From the cell containing the given text, extract its center point as (x, y) coordinate. 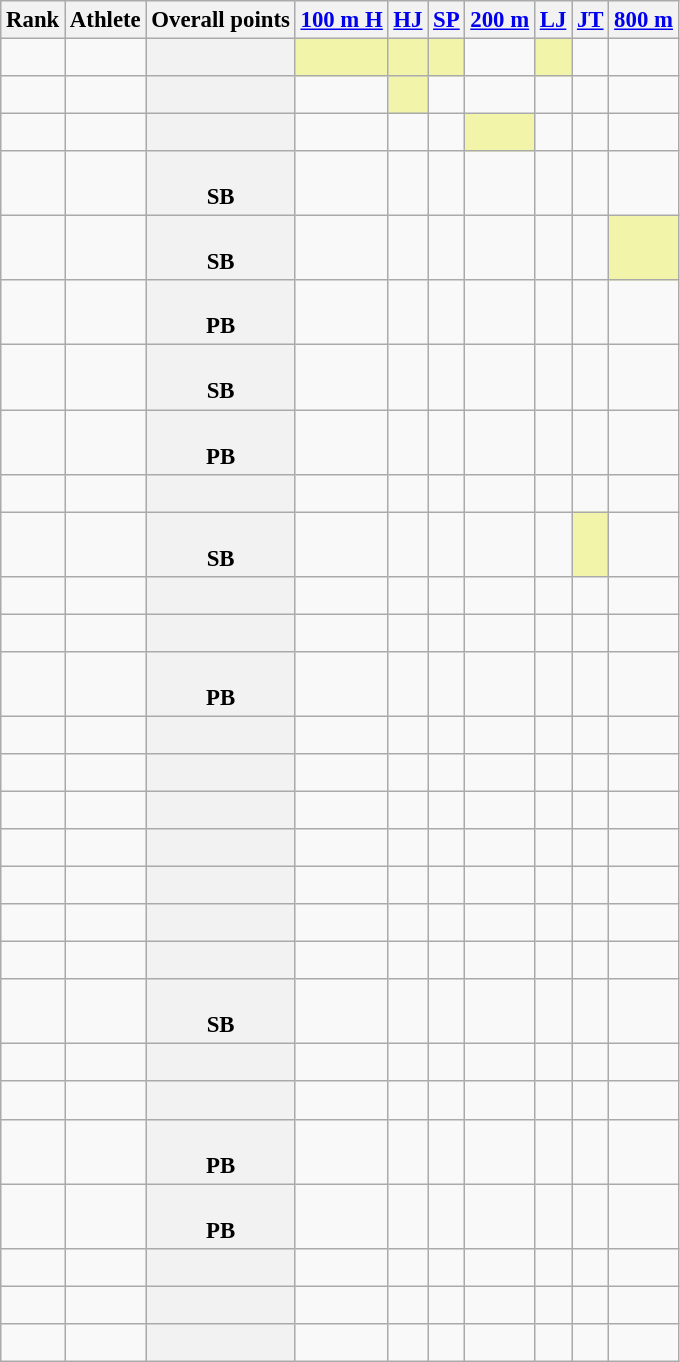
100 m H (342, 20)
200 m (500, 20)
Overall points (220, 20)
JT (590, 20)
SP (446, 20)
Athlete (106, 20)
800 m (644, 20)
HJ (408, 20)
LJ (552, 20)
Rank (33, 20)
